Pinpoint the cell where the given text exists, returning its [x, y] midpoint coordinate. 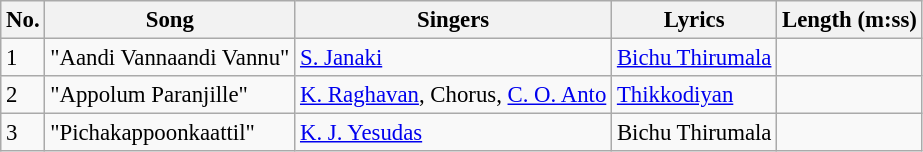
"Appolum Paranjille" [170, 95]
1 [23, 58]
3 [23, 133]
Singers [454, 20]
"Aandi Vannaandi Vannu" [170, 58]
S. Janaki [454, 58]
Length (m:ss) [850, 20]
"Pichakappoonkaattil" [170, 133]
No. [23, 20]
K. J. Yesudas [454, 133]
Lyrics [694, 20]
K. Raghavan, Chorus, C. O. Anto [454, 95]
2 [23, 95]
Thikkodiyan [694, 95]
Song [170, 20]
